Locate the cell with the specified text and output its [x, y] center coordinate. 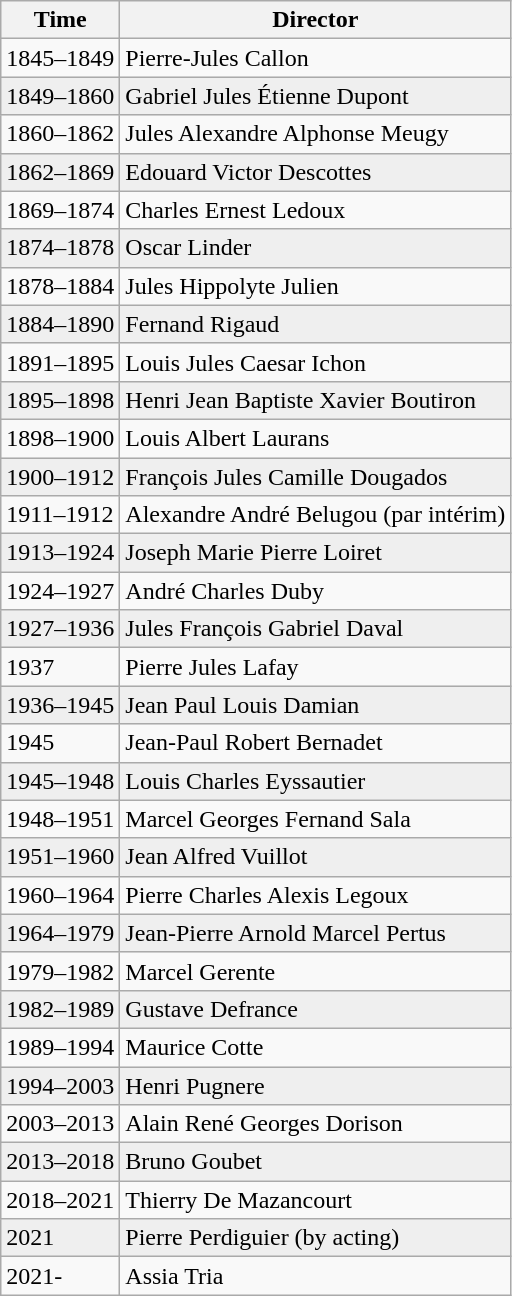
Jean-Paul Robert Bernadet [316, 743]
Louis Albert Laurans [316, 438]
1874–1878 [60, 248]
Gabriel Jules Étienne Dupont [316, 96]
Time [60, 20]
1948–1951 [60, 819]
Jean Paul Louis Damian [316, 705]
Maurice Cotte [316, 1047]
1951–1960 [60, 857]
2003–2013 [60, 1124]
Jules François Gabriel Daval [316, 629]
1960–1964 [60, 895]
Assia Tria [316, 1276]
François Jules Camille Dougados [316, 477]
Pierre Charles Alexis Legoux [316, 895]
Jules Alexandre Alphonse Meugy [316, 134]
Alain René Georges Dorison [316, 1124]
1989–1994 [60, 1047]
Gustave Defrance [316, 1009]
2021- [60, 1276]
2013–2018 [60, 1162]
Marcel Gerente [316, 971]
1862–1869 [60, 172]
2018–2021 [60, 1200]
Marcel Georges Fernand Sala [316, 819]
1982–1989 [60, 1009]
1964–1979 [60, 933]
Thierry De Mazancourt [316, 1200]
1927–1936 [60, 629]
Director [316, 20]
Joseph Marie Pierre Loiret [316, 553]
Henri Jean Baptiste Xavier Boutiron [316, 400]
1891–1895 [60, 362]
1900–1912 [60, 477]
Henri Pugnere [316, 1085]
1898–1900 [60, 438]
Fernand Rigaud [316, 324]
Bruno Goubet [316, 1162]
1979–1982 [60, 971]
1860–1862 [60, 134]
1936–1945 [60, 705]
Pierre-Jules Callon [316, 58]
Pierre Perdiguier (by acting) [316, 1238]
2021 [60, 1238]
Alexandre André Belugou (par intérim) [316, 515]
Edouard Victor Descottes [316, 172]
Jean-Pierre Arnold Marcel Pertus [316, 933]
1913–1924 [60, 553]
1937 [60, 667]
Pierre Jules Lafay [316, 667]
1849–1860 [60, 96]
1878–1884 [60, 286]
Oscar Linder [316, 248]
1945 [60, 743]
Jean Alfred Vuillot [316, 857]
1884–1890 [60, 324]
Louis Jules Caesar Ichon [316, 362]
André Charles Duby [316, 591]
1911–1912 [60, 515]
1994–2003 [60, 1085]
1869–1874 [60, 210]
1945–1948 [60, 781]
Charles Ernest Ledoux [316, 210]
1895–1898 [60, 400]
Jules Hippolyte Julien [316, 286]
Louis Charles Eyssautier [316, 781]
1924–1927 [60, 591]
1845–1849 [60, 58]
